Provide the [X, Y] coordinate of the cell's center where the given text is located.  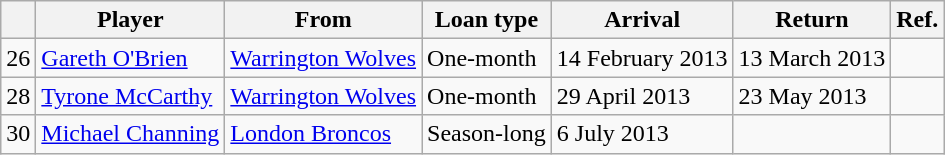
30 [18, 134]
Loan type [487, 20]
Tyrone McCarthy [130, 96]
23 May 2013 [812, 96]
Ref. [918, 20]
From [324, 20]
26 [18, 58]
London Broncos [324, 134]
Gareth O'Brien [130, 58]
14 February 2013 [642, 58]
13 March 2013 [812, 58]
Arrival [642, 20]
29 April 2013 [642, 96]
6 July 2013 [642, 134]
28 [18, 96]
Return [812, 20]
Michael Channing [130, 134]
Season-long [487, 134]
Player [130, 20]
